Return [x, y] of the center of cell containing provided text 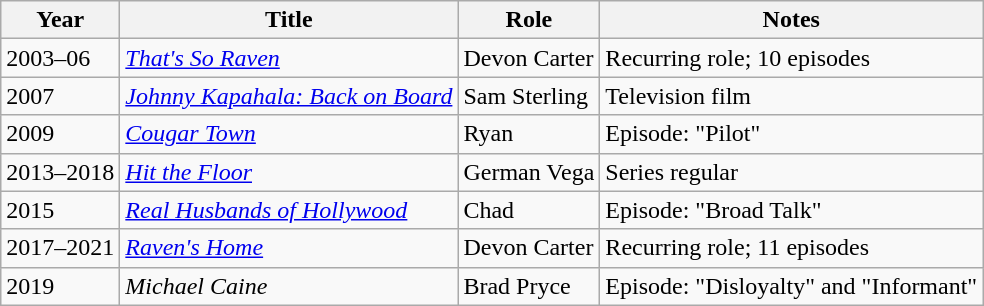
Ryan [529, 134]
Notes [792, 20]
Sam Sterling [529, 96]
That's So Raven [289, 58]
2007 [60, 96]
Year [60, 20]
2003–06 [60, 58]
Episode: "Disloyalty" and "Informant" [792, 286]
Role [529, 20]
Raven's Home [289, 248]
Television film [792, 96]
Recurring role; 10 episodes [792, 58]
Title [289, 20]
Real Husbands of Hollywood [289, 210]
German Vega [529, 172]
Episode: "Broad Talk" [792, 210]
Brad Pryce [529, 286]
2019 [60, 286]
Michael Caine [289, 286]
Series regular [792, 172]
2015 [60, 210]
Episode: "Pilot" [792, 134]
Johnny Kapahala: Back on Board [289, 96]
Chad [529, 210]
Cougar Town [289, 134]
Recurring role; 11 episodes [792, 248]
2017–2021 [60, 248]
Hit the Floor [289, 172]
2013–2018 [60, 172]
2009 [60, 134]
